Output the [X, Y] coordinate of the center of the cell containing the given text.  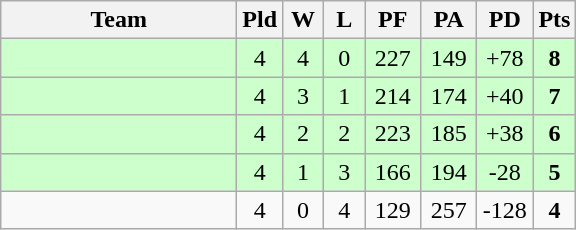
Team [119, 20]
214 [393, 96]
149 [449, 58]
223 [393, 134]
+78 [505, 58]
7 [554, 96]
Pts [554, 20]
227 [393, 58]
185 [449, 134]
5 [554, 172]
PF [393, 20]
L [344, 20]
W [304, 20]
6 [554, 134]
+38 [505, 134]
-28 [505, 172]
166 [393, 172]
-128 [505, 210]
PA [449, 20]
8 [554, 58]
PD [505, 20]
129 [393, 210]
Pld [260, 20]
+40 [505, 96]
174 [449, 96]
194 [449, 172]
257 [449, 210]
